Identify which cell holds the provided text, then report its [X, Y] central coordinate. 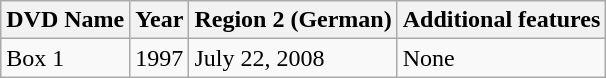
DVD Name [66, 20]
Box 1 [66, 58]
None [502, 58]
Additional features [502, 20]
Year [160, 20]
July 22, 2008 [293, 58]
1997 [160, 58]
Region 2 (German) [293, 20]
